From the cell containing the given text, extract its center point as (X, Y) coordinate. 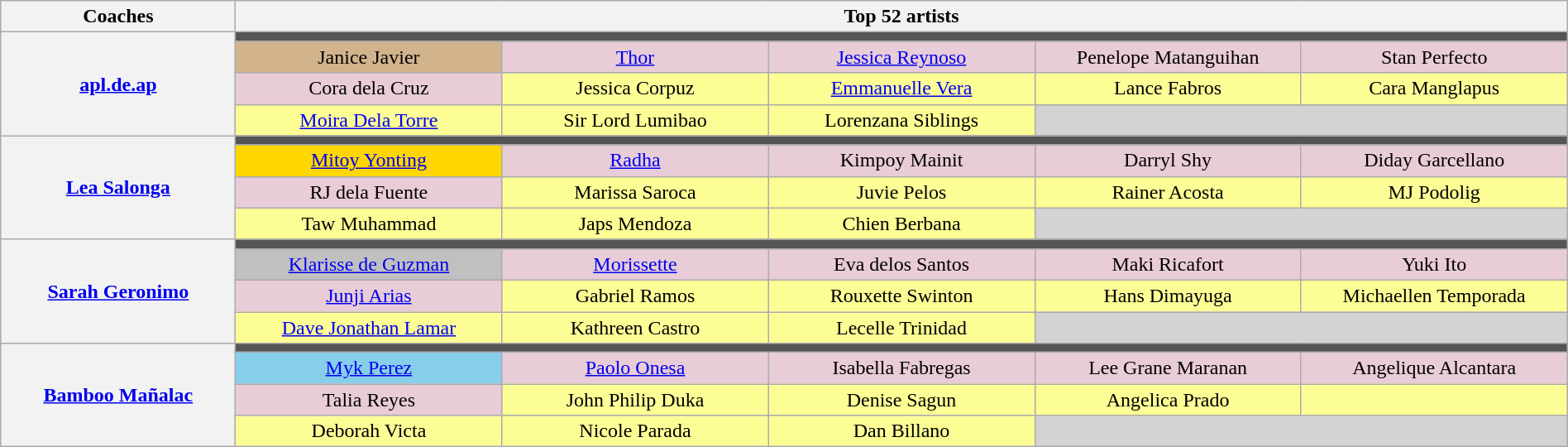
Top 52 artists (901, 17)
Kimpoy Mainit (901, 161)
Marissa Saroca (635, 192)
Juvie Pelos (901, 192)
Jessica Corpuz (635, 89)
Lee Grane Maranan (1168, 368)
Sarah Geronimo (118, 291)
Isabella Fabregas (901, 368)
Angelique Alcantara (1434, 368)
Kathreen Castro (635, 327)
Gabriel Ramos (635, 296)
Paolo Onesa (635, 368)
Chien Berbana (901, 223)
Darryl Shy (1168, 161)
Dave Jonathan Lamar (369, 327)
Junji Arias (369, 296)
John Philip Duka (635, 400)
Lance Fabros (1168, 89)
Lecelle Trinidad (901, 327)
Denise Sagun (901, 400)
Bamboo Mañalac (118, 396)
Morissette (635, 264)
Rainer Acosta (1168, 192)
apl.de.ap (118, 84)
Sir Lord Lumibao (635, 120)
Emmanuelle Vera (901, 89)
Penelope Matanguihan (1168, 57)
Dan Billano (901, 431)
Hans Dimayuga (1168, 296)
Radha (635, 161)
Lea Salonga (118, 187)
Coaches (118, 17)
Maki Ricafort (1168, 264)
Michaellen Temporada (1434, 296)
Janice Javier (369, 57)
Jessica Reynoso (901, 57)
Cara Manglapus (1434, 89)
Lorenzana Siblings (901, 120)
Myk Perez (369, 368)
Nicole Parada (635, 431)
Stan Perfecto (1434, 57)
Cora dela Cruz (369, 89)
Diday Garcellano (1434, 161)
Mitoy Yonting (369, 161)
Klarisse de Guzman (369, 264)
Rouxette Swinton (901, 296)
Deborah Victa (369, 431)
Taw Muhammad (369, 223)
Moira Dela Torre (369, 120)
Talia Reyes (369, 400)
Thor (635, 57)
Yuki Ito (1434, 264)
MJ Podolig (1434, 192)
Japs Mendoza (635, 223)
Angelica Prado (1168, 400)
RJ dela Fuente (369, 192)
Eva delos Santos (901, 264)
